Identify which cell holds the provided text, then report its (x, y) central coordinate. 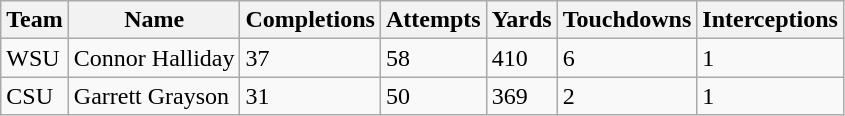
Name (154, 20)
Garrett Grayson (154, 96)
Completions (310, 20)
58 (433, 58)
Connor Halliday (154, 58)
369 (522, 96)
WSU (35, 58)
Yards (522, 20)
2 (627, 96)
CSU (35, 96)
Interceptions (770, 20)
Team (35, 20)
Attempts (433, 20)
Touchdowns (627, 20)
410 (522, 58)
37 (310, 58)
50 (433, 96)
6 (627, 58)
31 (310, 96)
